Search for the cell housing the specified text and yield its (x, y) center coordinate. 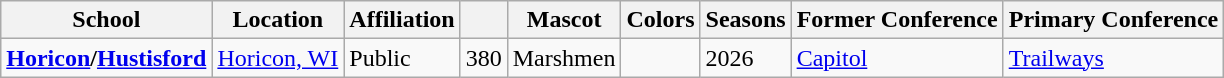
Mascot (564, 20)
380 (484, 58)
Public (402, 58)
Trailways (1114, 58)
Former Conference (897, 20)
2026 (746, 58)
Marshmen (564, 58)
Location (278, 20)
Seasons (746, 20)
Horicon/Hustisford (106, 58)
Affiliation (402, 20)
Horicon, WI (278, 58)
Colors (660, 20)
School (106, 20)
Capitol (897, 58)
Primary Conference (1114, 20)
